Extract the [x, y] coordinate from the center of the cell holding the provided text.  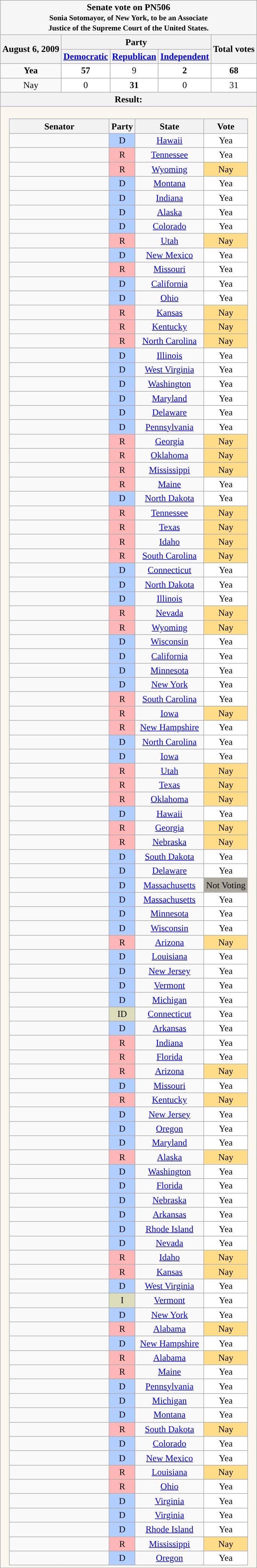
57 [86, 71]
Democratic [86, 56]
August 6, 2009 [31, 49]
Total votes [234, 49]
9 [134, 71]
Not Voting [226, 885]
2 [184, 71]
Result: [128, 99]
State [169, 126]
Independent [184, 56]
Senate vote on PN506Sonia Sotomayor, of New York, to be an AssociateJustice of the Supreme Court of the United States. [128, 18]
Republican [134, 56]
I [122, 1301]
68 [234, 71]
Vote [226, 126]
Senator [59, 126]
ID [122, 1014]
